Determine the [x, y] coordinate at the center of the cell enclosing the given text.  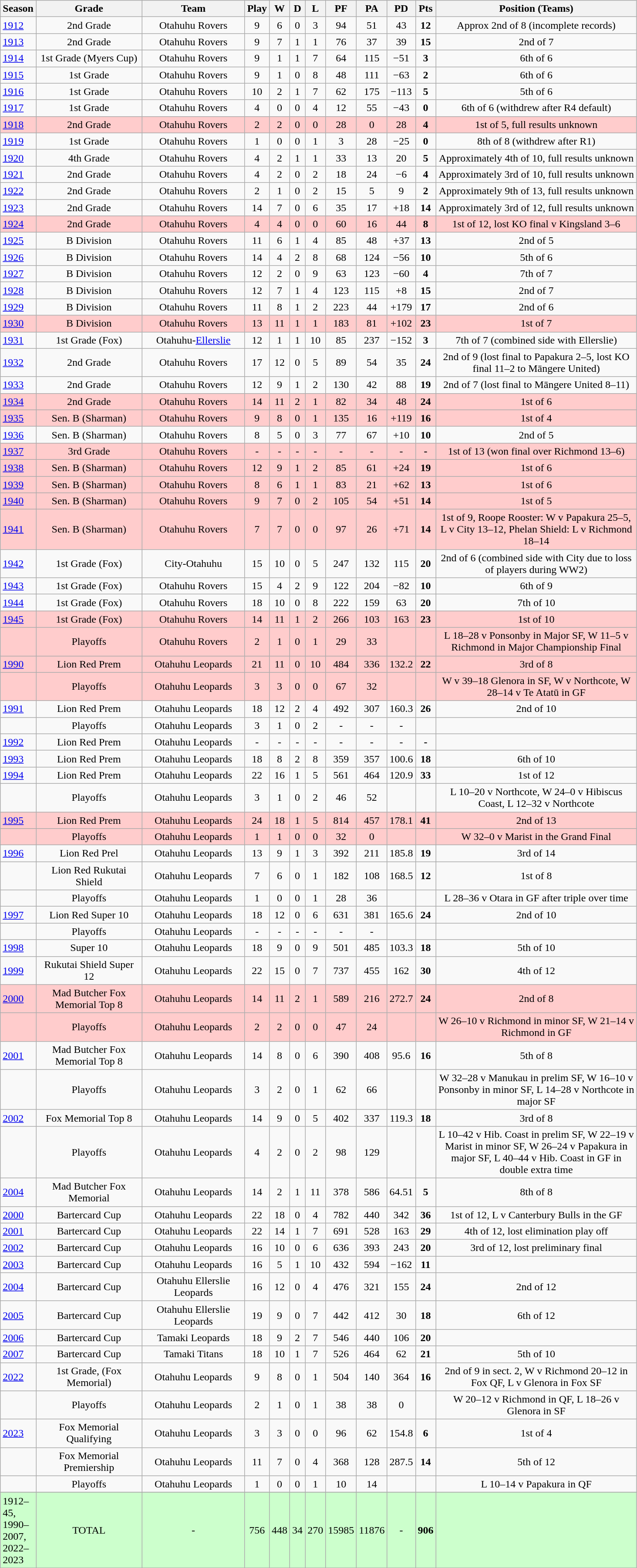
TOTAL [89, 1530]
504 [341, 1377]
266 [341, 619]
412 [372, 1315]
165.6 [401, 915]
448 [280, 1530]
1st of 12, lost KO final v Kingsland 3–6 [536, 224]
390 [341, 1055]
108 [372, 876]
3rd of 14 [536, 853]
Approximately 9th of 13, full results unknown [536, 191]
1917 [18, 108]
1st of 5, full results unknown [536, 125]
1st of 9, Roope Rooster: W v Papakura 25–5, L v City 13–12, Phelan Shield: L v Richmond 18–14 [536, 529]
1939 [18, 485]
3rd of 12, lost preliminary final [536, 1248]
1932 [18, 362]
1999 [18, 970]
+37 [401, 241]
4th of 12 [536, 970]
89 [341, 362]
W 32–28 v Manukau in prelim SF, W 16–10 v Ponsonby in minor SF, L 14–28 v Northcote in major SF [536, 1089]
1996 [18, 853]
8th of 8 [536, 1192]
814 [341, 820]
Mad Butcher Fox Memorial [89, 1192]
Tamaki Titans [193, 1354]
2nd of 12 [536, 1287]
−152 [401, 340]
−43 [401, 108]
132 [372, 563]
211 [372, 853]
130 [341, 385]
120.9 [401, 775]
237 [372, 340]
+119 [401, 418]
46 [341, 798]
1944 [18, 603]
88 [401, 385]
11876 [372, 1530]
1928 [18, 290]
129 [372, 1152]
Otahuhu-Ellerslie [193, 340]
W 20–12 v Richmond in QF, L 18–26 v Glenora in SF [536, 1405]
175 [372, 91]
W [280, 9]
1927 [18, 274]
2006 [18, 1338]
1940 [18, 501]
Lion Red Rukutai Shield [89, 876]
95.6 [401, 1055]
631 [341, 915]
1912 [18, 25]
168.5 [401, 876]
4th Grade [89, 158]
1941 [18, 529]
103 [372, 619]
Super 10 [89, 948]
1998 [18, 948]
336 [372, 664]
307 [372, 709]
+18 [401, 208]
442 [341, 1315]
Fox Memorial Premiership [89, 1461]
+71 [401, 529]
183 [341, 324]
+62 [401, 485]
−6 [401, 174]
2005 [18, 1315]
Season [18, 9]
1929 [18, 307]
368 [341, 1461]
6th of 12 [536, 1315]
1st of 13 (won final over Richmond 13–6) [536, 451]
1990 [18, 664]
546 [341, 1338]
Rukutai Shield Super 12 [89, 970]
+51 [401, 501]
Lion Red Super 10 [89, 915]
1st of 12 [536, 775]
247 [341, 563]
1st Grade (Myers Cup) [89, 58]
81 [372, 324]
55 [372, 108]
2nd of 9 in sect. 2, W v Richmond 20–12 in Fox QF, L v Glenora in Fox SF [536, 1377]
1921 [18, 174]
1995 [18, 820]
1919 [18, 141]
737 [341, 970]
Play [257, 9]
457 [372, 820]
PA [372, 9]
39 [401, 42]
1997 [18, 915]
337 [372, 1118]
64.51 [401, 1192]
270 [315, 1530]
1922 [18, 191]
51 [372, 25]
1st of 10 [536, 619]
7th of 7 [536, 274]
636 [341, 1248]
−56 [401, 257]
243 [401, 1248]
586 [372, 1192]
41 [426, 820]
43 [401, 25]
2007 [18, 1354]
1925 [18, 241]
PD [401, 9]
160.3 [401, 709]
381 [372, 915]
L 10–14 v Papakura in QF [536, 1484]
L 28–36 v Otara in GF after triple over time [536, 898]
222 [341, 603]
359 [341, 759]
2nd of 9 (lost final to Papakura 2–5, lost KO final 11–2 to Māngere United) [536, 362]
+102 [401, 324]
W 32–0 v Marist in the Grand Final [536, 837]
Grade [89, 9]
+8 [401, 290]
66 [372, 1089]
L [315, 9]
321 [372, 1287]
1916 [18, 91]
L 18–28 v Ponsonby in Major SF, W 11–5 v Richmond in Major Championship Final [536, 642]
2nd of 7 (lost final to Māngere United 8–11) [536, 385]
906 [426, 1530]
−63 [401, 75]
77 [341, 435]
Lion Red Prel [89, 853]
5th of 8 [536, 1055]
408 [372, 1055]
1945 [18, 619]
5th of 12 [536, 1461]
1st of 7 [536, 324]
1938 [18, 468]
1935 [18, 418]
Position (Teams) [536, 9]
Approximately 3rd of 10, full results unknown [536, 174]
D [298, 9]
155 [401, 1287]
756 [257, 1530]
223 [341, 307]
185.8 [401, 853]
96 [341, 1433]
6th of 9 [536, 586]
1920 [18, 158]
485 [372, 948]
1943 [18, 586]
L 10–42 v Hib. Coast in prelim SF, W 22–19 v Marist in minor SF, W 26–24 v Papakura in major SF, L 40–44 v Hib. Coast in GF in double extra time [536, 1152]
37 [372, 42]
4th of 12, lost elimination play off [536, 1231]
392 [341, 853]
8th of 8 (withdrew after R1) [536, 141]
Pts [426, 9]
526 [341, 1354]
357 [372, 759]
2nd of 8 [536, 999]
122 [341, 586]
154.8 [401, 1433]
2023 [18, 1433]
−60 [401, 274]
455 [372, 970]
68 [341, 257]
216 [372, 999]
7th of 10 [536, 603]
182 [341, 876]
2nd of 13 [536, 820]
111 [372, 75]
61 [372, 468]
1st of 8 [536, 876]
119.3 [401, 1118]
103.3 [401, 948]
782 [341, 1214]
1942 [18, 563]
7th of 7 (combined side with Ellerslie) [536, 340]
97 [341, 529]
15985 [341, 1530]
1993 [18, 759]
64 [341, 58]
Tamaki Leopards [193, 1338]
98 [341, 1152]
Approximately 3rd of 12, full results unknown [536, 208]
6th of 10 [536, 759]
2nd of 6 (combined side with City due to loss of players during WW2) [536, 563]
+10 [401, 435]
1915 [18, 75]
L 10–20 v Northcote, W 24–0 v Hibiscus Coast, L 12–32 v Northcote [536, 798]
1923 [18, 208]
−113 [401, 91]
484 [341, 664]
47 [341, 1027]
476 [341, 1287]
Fox Memorial Top 8 [89, 1118]
94 [341, 25]
1931 [18, 340]
1930 [18, 324]
City-Otahuhu [193, 563]
+24 [401, 468]
6th of 6 (withdrew after R4 default) [536, 108]
1st of 12, L v Canterbury Bulls in the GF [536, 1214]
178.1 [401, 820]
Team [193, 9]
128 [372, 1461]
432 [341, 1265]
594 [372, 1265]
561 [341, 775]
+179 [401, 307]
1926 [18, 257]
106 [401, 1338]
1st Grade, (Fox Memorial) [89, 1377]
402 [341, 1118]
1992 [18, 742]
528 [372, 1231]
1924 [18, 224]
W v 39–18 Glenora in SF, W v Northcote, W 28–14 v Te Atatū in GF [536, 686]
3rd Grade [89, 451]
W 26–10 v Richmond in minor SF, W 21–14 v Richmond in GF [536, 1027]
393 [372, 1248]
1933 [18, 385]
Approximately 4th of 10, full results unknown [536, 158]
Approx 2nd of 8 (incomplete records) [536, 25]
1994 [18, 775]
1936 [18, 435]
1st of 5 [536, 501]
140 [372, 1377]
287.5 [401, 1461]
135 [341, 418]
589 [341, 999]
83 [341, 485]
76 [341, 42]
501 [341, 948]
132.2 [401, 664]
−162 [401, 1265]
82 [341, 401]
Fox Memorial Qualifying [89, 1433]
159 [372, 603]
−82 [401, 586]
52 [372, 798]
162 [401, 970]
1934 [18, 401]
364 [401, 1377]
2003 [18, 1265]
60 [341, 224]
1937 [18, 451]
2nd of 6 [536, 307]
342 [401, 1214]
−51 [401, 58]
42 [372, 385]
124 [372, 257]
492 [341, 709]
2022 [18, 1377]
1913 [18, 42]
1918 [18, 125]
PF [341, 9]
105 [341, 501]
378 [341, 1192]
100.6 [401, 759]
204 [372, 586]
1991 [18, 709]
−25 [401, 141]
691 [341, 1231]
1912–45, 1990–2007, 2022–2023 [18, 1530]
272.7 [401, 999]
1914 [18, 58]
